Determine the (X, Y) coordinate at the center of the cell enclosing the given text.  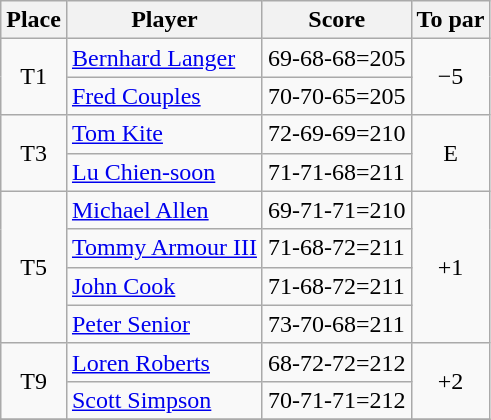
Place (34, 20)
Player (164, 20)
73-70-68=211 (336, 324)
72-69-69=210 (336, 134)
+1 (450, 267)
Michael Allen (164, 210)
Loren Roberts (164, 362)
71-71-68=211 (336, 172)
Tom Kite (164, 134)
−5 (450, 77)
To par (450, 20)
Score (336, 20)
69-71-71=210 (336, 210)
T9 (34, 381)
+2 (450, 381)
70-70-65=205 (336, 96)
70-71-71=212 (336, 400)
Tommy Armour III (164, 248)
Lu Chien-soon (164, 172)
T1 (34, 77)
T5 (34, 267)
E (450, 153)
Bernhard Langer (164, 58)
Scott Simpson (164, 400)
T3 (34, 153)
John Cook (164, 286)
69-68-68=205 (336, 58)
Fred Couples (164, 96)
68-72-72=212 (336, 362)
Peter Senior (164, 324)
